Scan for the cell matching the given text and deliver its [x, y] coordinate at center. 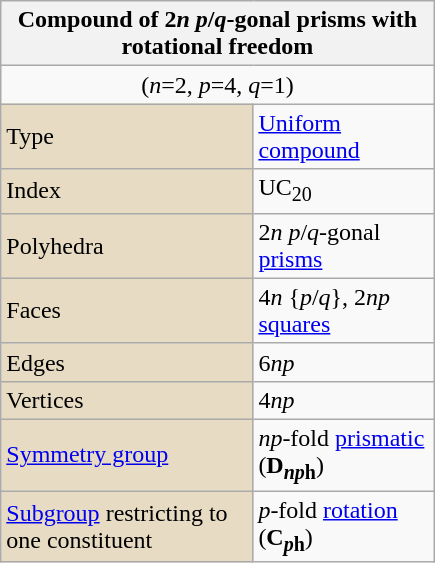
(n=2, p=4, q=1) [218, 85]
2n p/q-gonal prisms [344, 246]
6np [344, 362]
Uniform compound [344, 136]
Compound of 2n p/q-gonal prisms with rotational freedom [218, 34]
4np [344, 400]
Polyhedra [127, 246]
UC20 [344, 191]
Vertices [127, 400]
Edges [127, 362]
Faces [127, 310]
Subgroup restricting to one constituent [127, 526]
4n {p/q}, 2np squares [344, 310]
Symmetry group [127, 456]
Index [127, 191]
p-fold rotation (Cph) [344, 526]
Type [127, 136]
np-fold prismatic (Dnph) [344, 456]
